Provide the (x, y) coordinate of the cell's center where the given text is located.  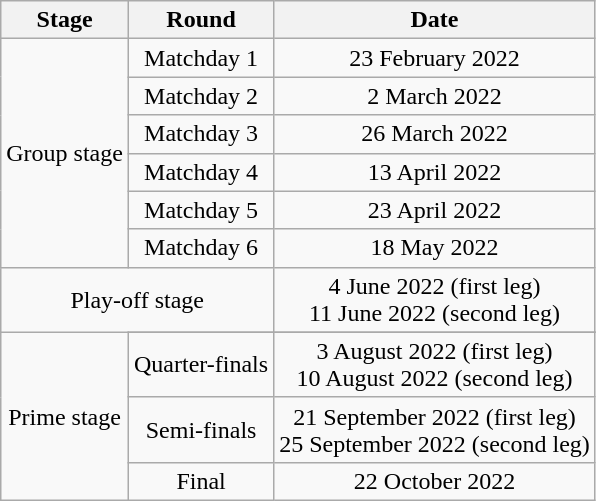
Matchday 5 (200, 210)
21 September 2022 (first leg)25 September 2022 (second leg) (435, 430)
Quarter-finals (200, 364)
26 March 2022 (435, 134)
Date (435, 20)
18 May 2022 (435, 248)
Semi-finals (200, 430)
4 June 2022 (first leg)11 June 2022 (second leg) (435, 300)
Play-off stage (138, 300)
Final (200, 481)
Matchday 2 (200, 96)
Group stage (65, 153)
Matchday 6 (200, 248)
23 February 2022 (435, 58)
3 August 2022 (first leg)10 August 2022 (second leg) (435, 364)
23 April 2022 (435, 210)
Matchday 4 (200, 172)
Stage (65, 20)
Matchday 1 (200, 58)
2 March 2022 (435, 96)
Round (200, 20)
Matchday 3 (200, 134)
Prime stage (65, 416)
22 October 2022 (435, 481)
13 April 2022 (435, 172)
